Provide the [X, Y] coordinate of the cell's center where the given text is located.  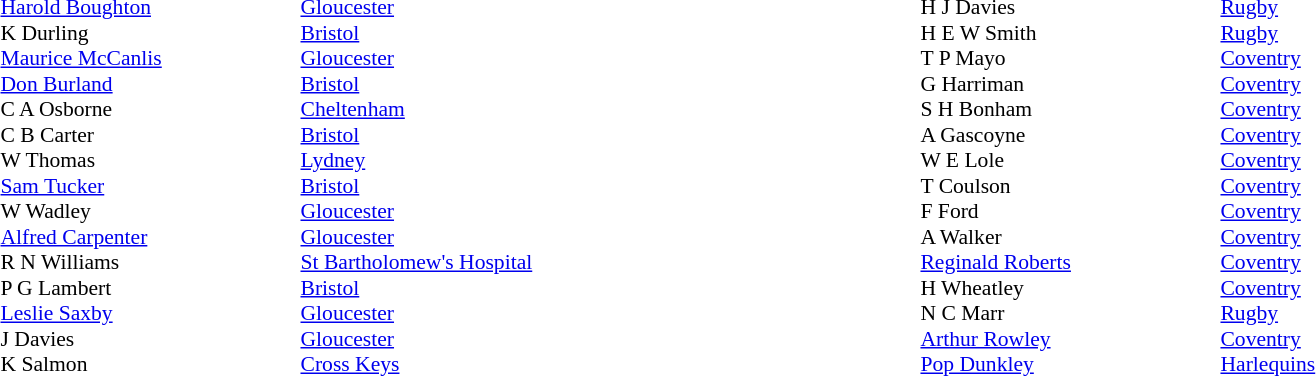
Alfred Carpenter [150, 237]
A Gascoyne [1070, 135]
R N Williams [150, 263]
W Thomas [150, 161]
T P Mayo [1070, 59]
P G Lambert [150, 288]
S H Bonham [1070, 109]
H Wheatley [1070, 288]
H E W Smith [1070, 33]
W E Lole [1070, 161]
Reginald Roberts [1070, 263]
G Harriman [1070, 84]
T Coulson [1070, 186]
J Davies [150, 339]
W Wadley [150, 211]
N C Marr [1070, 313]
Don Burland [150, 84]
Cheltenham [416, 109]
Arthur Rowley [1070, 339]
C A Osborne [150, 109]
F Ford [1070, 211]
A Walker [1070, 237]
Maurice McCanlis [150, 59]
C B Carter [150, 135]
K Durling [150, 33]
Leslie Saxby [150, 313]
Lydney [416, 161]
Sam Tucker [150, 186]
St Bartholomew's Hospital [416, 263]
